Extract the (X, Y) coordinate from the center of the cell holding the provided text.  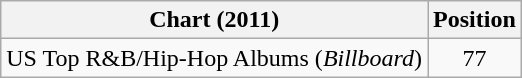
77 (475, 58)
US Top R&B/Hip-Hop Albums (Billboard) (214, 58)
Position (475, 20)
Chart (2011) (214, 20)
